From the cell containing the given text, extract its center point as (X, Y) coordinate. 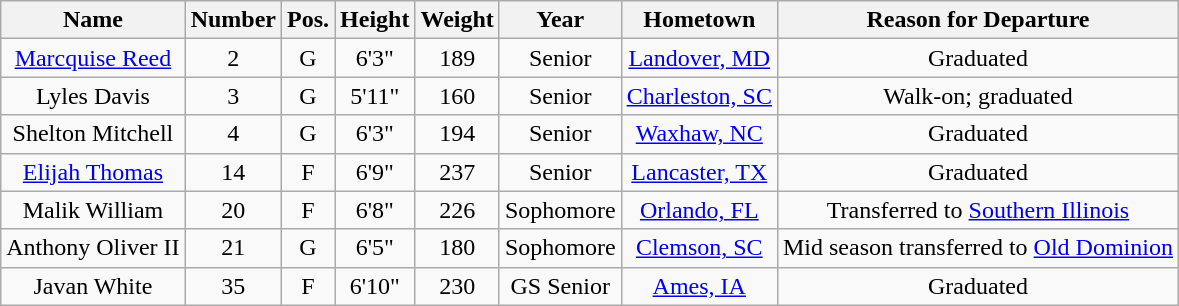
4 (233, 134)
Year (560, 20)
21 (233, 248)
5'11" (375, 96)
Mid season transferred to Old Dominion (978, 248)
3 (233, 96)
6'5" (375, 248)
Anthony Oliver II (93, 248)
Pos. (308, 20)
Clemson, SC (699, 248)
230 (457, 286)
Ames, IA (699, 286)
Elijah Thomas (93, 172)
35 (233, 286)
Shelton Mitchell (93, 134)
Lancaster, TX (699, 172)
Walk-on; graduated (978, 96)
Landover, MD (699, 58)
Number (233, 20)
189 (457, 58)
6'10" (375, 286)
237 (457, 172)
Javan White (93, 286)
Weight (457, 20)
Marcquise Reed (93, 58)
2 (233, 58)
6'8" (375, 210)
226 (457, 210)
194 (457, 134)
14 (233, 172)
GS Senior (560, 286)
Malik William (93, 210)
Height (375, 20)
Transferred to Southern Illinois (978, 210)
6'9" (375, 172)
Orlando, FL (699, 210)
180 (457, 248)
Lyles Davis (93, 96)
Name (93, 20)
Charleston, SC (699, 96)
Hometown (699, 20)
160 (457, 96)
20 (233, 210)
Waxhaw, NC (699, 134)
Reason for Departure (978, 20)
